Return [x, y] of the center of cell containing provided text 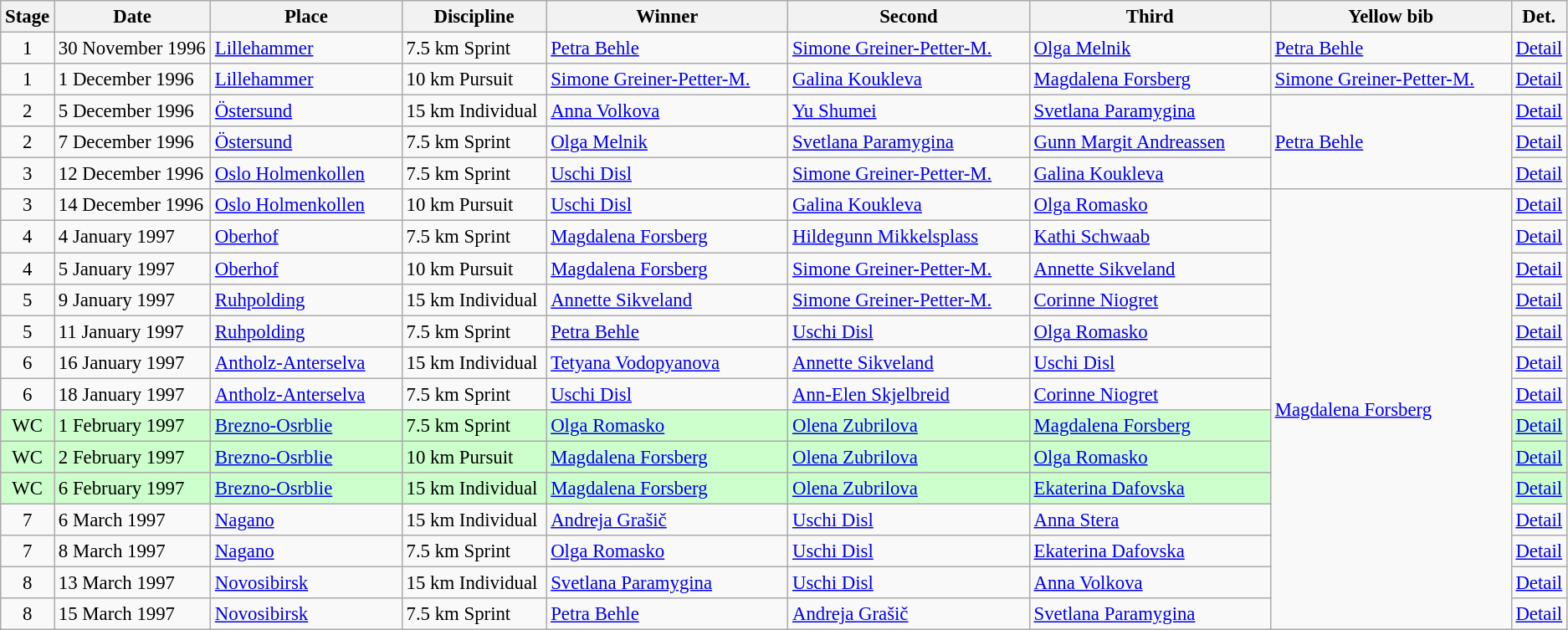
9 January 1997 [132, 300]
Discipline [474, 17]
5 December 1996 [132, 111]
2 February 1997 [132, 457]
18 January 1997 [132, 394]
8 March 1997 [132, 551]
11 January 1997 [132, 331]
30 November 1996 [132, 49]
Winner [668, 17]
Yellow bib [1391, 17]
5 January 1997 [132, 269]
Yu Shumei [909, 111]
15 March 1997 [132, 614]
Anna Stera [1150, 520]
13 March 1997 [132, 583]
4 January 1997 [132, 237]
16 January 1997 [132, 362]
Det. [1539, 17]
6 March 1997 [132, 520]
Ann-Elen Skjelbreid [909, 394]
Third [1150, 17]
Date [132, 17]
12 December 1996 [132, 174]
6 February 1997 [132, 489]
Second [909, 17]
Stage [28, 17]
7 December 1996 [132, 142]
Tetyana Vodopyanova [668, 362]
1 December 1996 [132, 79]
1 February 1997 [132, 426]
Hildegunn Mikkelsplass [909, 237]
Gunn Margit Andreassen [1150, 142]
14 December 1996 [132, 205]
Kathi Schwaab [1150, 237]
Place [306, 17]
